From the cell containing the given text, extract its center point as (x, y) coordinate. 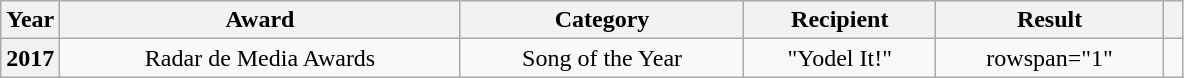
Radar de Media Awards (260, 58)
Award (260, 20)
2017 (30, 58)
Song of the Year (602, 58)
Result (1050, 20)
Recipient (840, 20)
Year (30, 20)
Category (602, 20)
rowspan="1" (1050, 58)
"Yodel It!" (840, 58)
